Return the (X, Y) coordinate for the center point of the cell that contains the specified text.  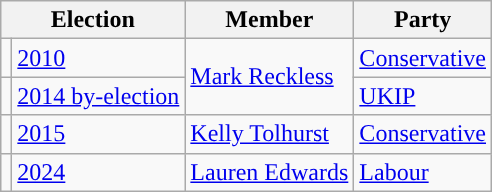
2015 (98, 134)
Mark Reckless (270, 77)
Lauren Edwards (270, 172)
2010 (98, 58)
Member (270, 20)
Labour (423, 172)
Kelly Tolhurst (270, 134)
Party (423, 20)
Election (93, 20)
UKIP (423, 96)
2014 by-election (98, 96)
2024 (98, 172)
